Determine the [X, Y] coordinate at the center of the cell enclosing the given text.  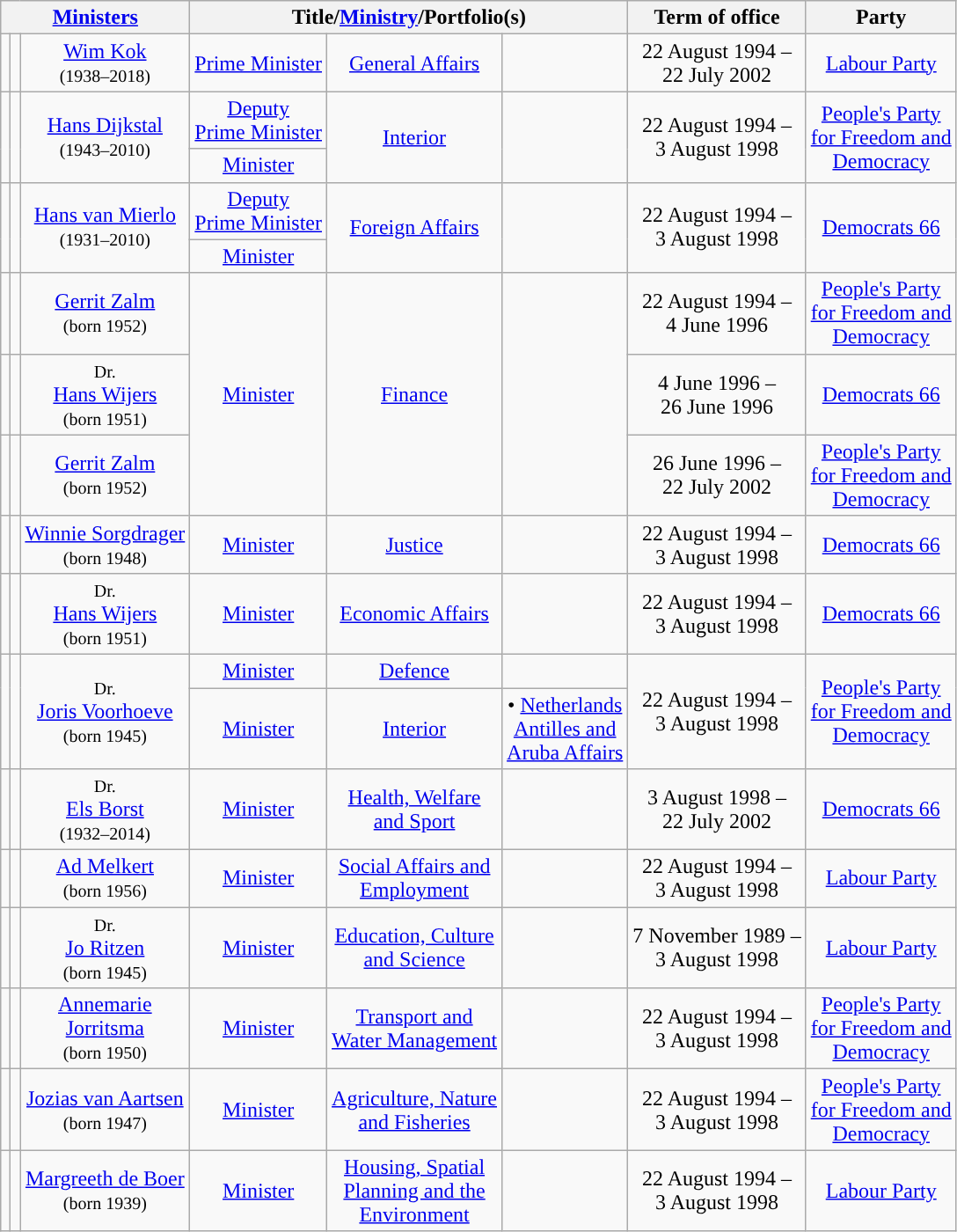
Justice [415, 544]
Hans Dijkstal (1943–2010) [106, 137]
Dr. Jo Ritzen (born 1945) [106, 948]
Dr. Els Borst (1932–2014) [106, 810]
Housing, Spatial Planning and the Environment [415, 1191]
Foreign Affairs [415, 227]
4 June 1996 – 26 June 1996 [717, 394]
Health, Welfare and Sport [415, 810]
• Netherlands Antilles and Aruba Affairs [565, 729]
22 August 1994 – 22 July 2002 [717, 63]
Defence [415, 671]
Term of office [717, 18]
Finance [415, 394]
Jozias van Aartsen (born 1947) [106, 1110]
3 August 1998 – 22 July 2002 [717, 810]
7 November 1989 – 3 August 1998 [717, 948]
Margreeth de Boer (born 1939) [106, 1191]
Education, Culture and Science [415, 948]
Annemarie Jorritsma (born 1950) [106, 1029]
Party [881, 18]
Hans van Mierlo (1931–2010) [106, 227]
26 June 1996 – 22 July 2002 [717, 475]
Agriculture, Nature and Fisheries [415, 1110]
Winnie Sorgdrager (born 1948) [106, 544]
Prime Minister [259, 63]
Ministers [95, 18]
Wim Kok (1938–2018) [106, 63]
Title/Ministry/Portfolio(s) [409, 18]
Ad Melkert (born 1956) [106, 878]
Transport and Water Management [415, 1029]
Social Affairs and Employment [415, 878]
Dr. Joris Voorhoeve (born 1945) [106, 711]
General Affairs [415, 63]
22 August 1994 – 4 June 1996 [717, 313]
Economic Affairs [415, 613]
